Capture the cell that displays the provided text and extract its [x, y] central coordinate. 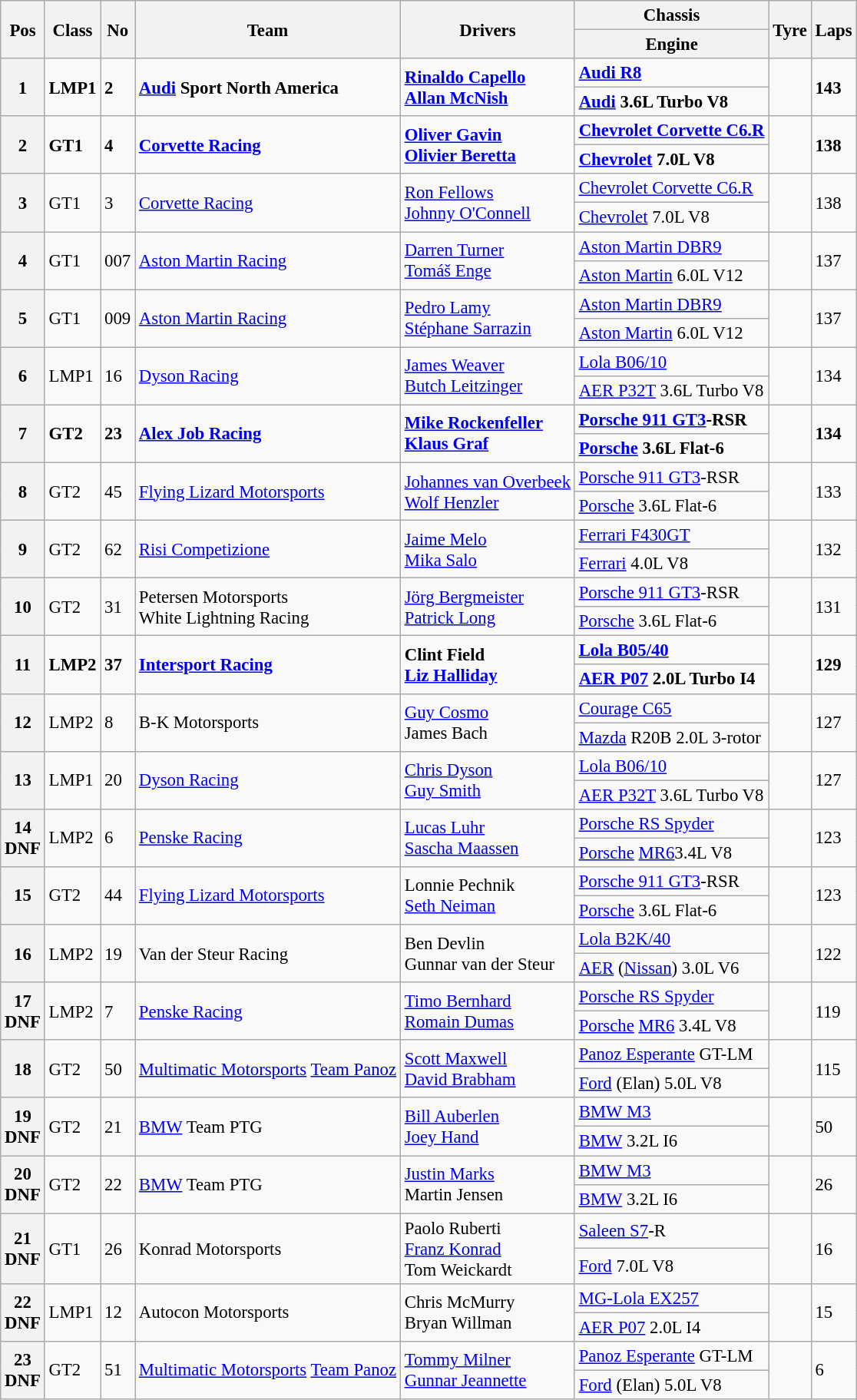
122 [834, 954]
Courage C65 [671, 708]
AER (Nissan) 3.0L V6 [671, 968]
Porsche MR6 3.4L V8 [671, 1026]
Darren Turner Tomáš Enge [487, 261]
Justin Marks Martin Jensen [487, 1184]
Oliver Gavin Olivier Beretta [487, 144]
Mazda R20B 2.0L 3-rotor [671, 737]
Guy Cosmo James Bach [487, 722]
007 [118, 261]
Ron Fellows Johnny O'Connell [487, 203]
Audi 3.6L Turbo V8 [671, 102]
Class [72, 29]
129 [834, 665]
119 [834, 1011]
Mike Rockenfeller Klaus Graf [487, 433]
Johannes van Overbeek Wolf Henzler [487, 491]
Konrad Motorsports [268, 1249]
37 [118, 665]
20 [118, 780]
Autocon Motorsports [268, 1312]
23DNF [23, 1370]
Audi R8 [671, 73]
Tyre [789, 29]
Chris Dyson Guy Smith [487, 780]
1 [23, 88]
Pedro Lamy Stéphane Sarrazin [487, 318]
10 [23, 607]
14DNF [23, 839]
20DNF [23, 1184]
131 [834, 607]
Drivers [487, 29]
Risi Competizione [268, 550]
Laps [834, 29]
Bill Auberlen Joey Hand [487, 1127]
Team [268, 29]
19DNF [23, 1127]
Audi Sport North America [268, 88]
45 [118, 491]
Chassis [671, 15]
Ford 7.0L V8 [671, 1266]
009 [118, 318]
Scott Maxwell David Brabham [487, 1069]
115 [834, 1069]
21 [118, 1127]
18 [23, 1069]
Tommy Milner Gunnar Jeannette [487, 1370]
22 [118, 1184]
Clint Field Liz Halliday [487, 665]
51 [118, 1370]
Pos [23, 29]
Lucas Luhr Sascha Maassen [487, 839]
Saleen S7-R [671, 1231]
AER P07 2.0L Turbo I4 [671, 680]
AER P07 2.0L I4 [671, 1327]
143 [834, 88]
Lola B2K/40 [671, 939]
Chris McMurry Bryan Willman [487, 1312]
Jörg Bergmeister Patrick Long [487, 607]
13 [23, 780]
17DNF [23, 1011]
Paolo Ruberti Franz Konrad Tom Weickardt [487, 1249]
132 [834, 550]
Ferrari F430GT [671, 535]
Ferrari 4.0L V8 [671, 564]
21DNF [23, 1249]
31 [118, 607]
Timo Bernhard Romain Dumas [487, 1011]
James Weaver Butch Leitzinger [487, 376]
Ben Devlin Gunnar van der Steur [487, 954]
Engine [671, 45]
Lonnie Pechnik Seth Neiman [487, 895]
Lola B05/40 [671, 650]
133 [834, 491]
Rinaldo Capello Allan McNish [487, 88]
44 [118, 895]
62 [118, 550]
MG-Lola EX257 [671, 1298]
22DNF [23, 1312]
B-K Motorsports [268, 722]
9 [23, 550]
No [118, 29]
19 [118, 954]
23 [118, 433]
Alex Job Racing [268, 433]
Porsche MR63.4L V8 [671, 852]
Intersport Racing [268, 665]
5 [23, 318]
Jaime Melo Mika Salo [487, 550]
Petersen Motorsports White Lightning Racing [268, 607]
11 [23, 665]
Van der Steur Racing [268, 954]
